Capture the cell that displays the provided text and extract its (x, y) central coordinate. 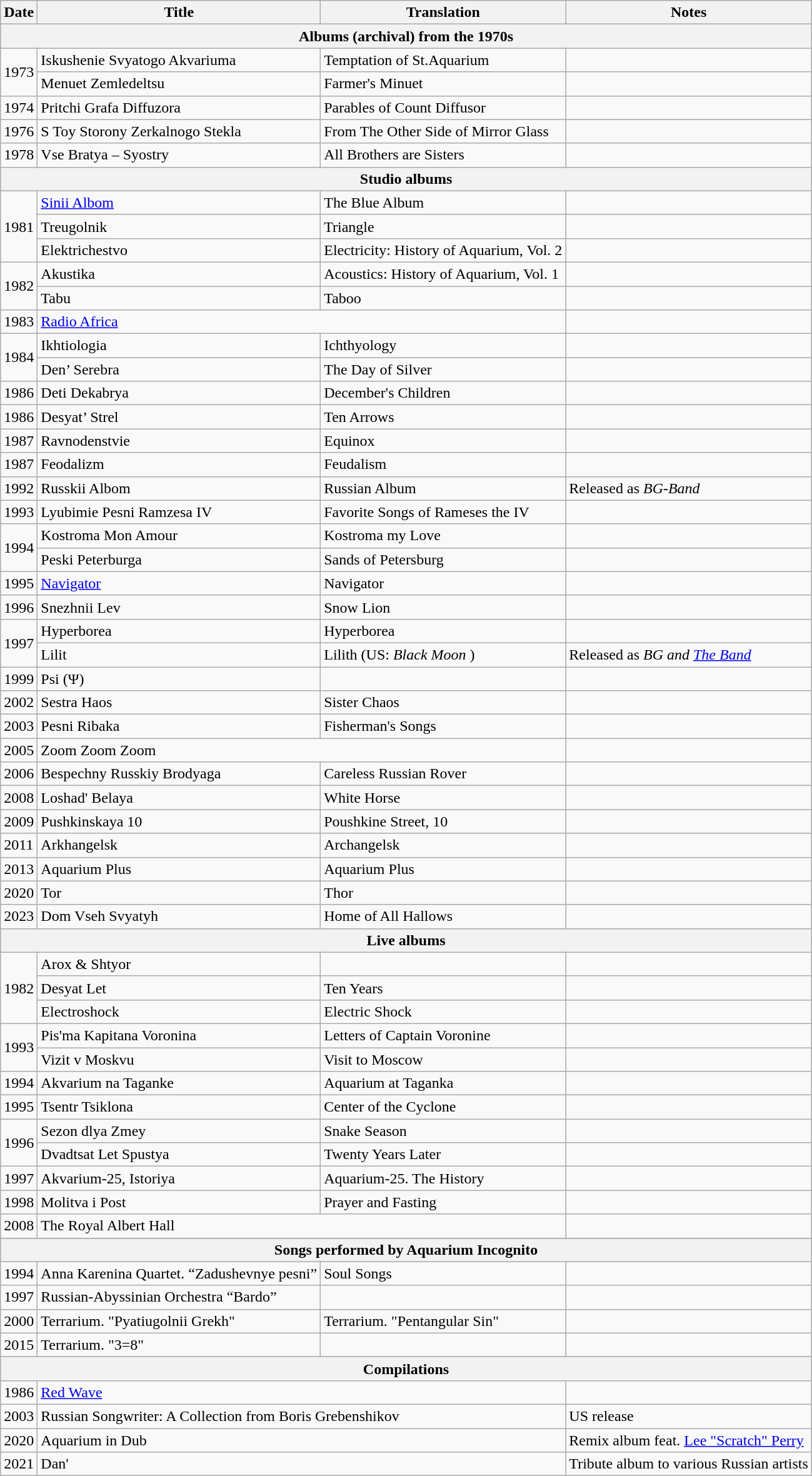
The Blue Album (443, 203)
Red Wave (301, 1392)
Prayer and Fasting (443, 1202)
Home of All Hallows (443, 916)
Acoustics: History of Aquarium, Vol. 1 (443, 274)
2005 (19, 750)
Zoom Zoom Zoom (301, 750)
Electricity: History of Aquarium, Vol. 2 (443, 250)
Russian Album (443, 488)
Sands of Petersburg (443, 560)
Electroshock (179, 1012)
Released as BG and The Band (689, 655)
Pesni Ribaka (179, 726)
Den’ Serebra (179, 369)
Vizit v Moskvu (179, 1060)
Aquarium-25. The History (443, 1178)
Pushkinskaya 10 (179, 821)
Menuet Zemledeltsu (179, 84)
Archangelsk (443, 845)
Careless Russian Rover (443, 774)
Treugolnik (179, 226)
Center of the Cyclone (443, 1107)
Deti Dekabrya (179, 393)
Temptation of St.Aquarium (443, 60)
Ichthyology (443, 346)
Farmer's Minuet (443, 84)
The Royal Albert Hall (301, 1226)
Anna Karenina Quartet. “Zadushevnye pesni” (179, 1273)
1992 (19, 488)
Desyat’ Strel (179, 417)
Songs performed by Aquarium Incognito (406, 1250)
Pis'ma Kapitana Voronina (179, 1035)
Date (19, 13)
2013 (19, 869)
Tor (179, 893)
Bespechny Russkiy Brodyaga (179, 774)
1983 (19, 322)
Tribute album to various Russian artists (689, 1464)
1976 (19, 131)
Tabu (179, 298)
Peski Peterburga (179, 560)
Triangle (443, 226)
Ravnodenstvie (179, 441)
Kostroma Mon Amour (179, 536)
Russkii Albom (179, 488)
December's Children (443, 393)
Sister Chaos (443, 703)
Akvarium na Taganke (179, 1083)
Electric Shock (443, 1012)
Kostroma my Love (443, 536)
Visit to Moscow (443, 1060)
2006 (19, 774)
Lilit (179, 655)
2021 (19, 1464)
Vse Bratya – Syostry (179, 155)
Letters of Captain Voronine (443, 1035)
Akustika (179, 274)
2000 (19, 1321)
1998 (19, 1202)
1984 (19, 358)
2002 (19, 703)
From The Other Side of Mirror Glass (443, 131)
Pritchi Grafa Diffuzora (179, 108)
US release (689, 1416)
Ten Years (443, 988)
Released as BG-Band (689, 488)
Poushkine Street, 10 (443, 821)
Arkhangelsk (179, 845)
Snow Lion (443, 607)
The Day of Silver (443, 369)
Molitva i Post (179, 1202)
1974 (19, 108)
2009 (19, 821)
Fisherman's Songs (443, 726)
Terrarium. "3=8" (179, 1345)
Radio Africa (301, 322)
1978 (19, 155)
Terrarium. "Pentangular Sin" (443, 1321)
Akvarium-25, Istoriya (179, 1178)
Loshad' Belaya (179, 798)
Russian Songwriter: A Collection from Boris Grebenshikov (301, 1416)
Compilations (406, 1368)
Sestra Haos (179, 703)
1999 (19, 678)
Snezhnii Lev (179, 607)
Albums (archival) from the 1970s (406, 36)
Psi (Ψ) (179, 678)
Equinox (443, 441)
Feodalizm (179, 464)
Elektrichestvo (179, 250)
Aquarium at Taganka (443, 1083)
All Brothers are Sisters (443, 155)
Desyat Let (179, 988)
Favorite Songs of Rameses the IV (443, 512)
Remix album feat. Lee "Scratch" Perry (689, 1440)
1981 (19, 226)
Studio albums (406, 179)
Aquarium in Dub (301, 1440)
Title (179, 13)
Dvadtsat Let Spustya (179, 1155)
Ten Arrows (443, 417)
2011 (19, 845)
2023 (19, 916)
Lyubimie Pesni Ramzesa IV (179, 512)
Snake Season (443, 1131)
Feudalism (443, 464)
Thor (443, 893)
Soul Songs (443, 1273)
Twenty Years Later (443, 1155)
Parables of Count Diffusor (443, 108)
Tsentr Tsiklona (179, 1107)
Sezon dlya Zmey (179, 1131)
Live albums (406, 940)
Ikhtiologia (179, 346)
Dan' (301, 1464)
S Toy Storony Zerkalnogo Stekla (179, 131)
Notes (689, 13)
Dom Vseh Svyatyh (179, 916)
1973 (19, 72)
Terrarium. "Pyatiugolnii Grekh" (179, 1321)
2015 (19, 1345)
Iskushenie Svyatogo Akvariuma (179, 60)
Translation (443, 13)
Taboo (443, 298)
Arox & Shtyor (179, 964)
Russian-Abyssinian Orchestra “Bardo” (179, 1297)
Lilith (US: Black Moon ) (443, 655)
Sinii Albom (179, 203)
White Horse (443, 798)
